Find where the given text appears and provide that cell's center as (x, y) coordinate. 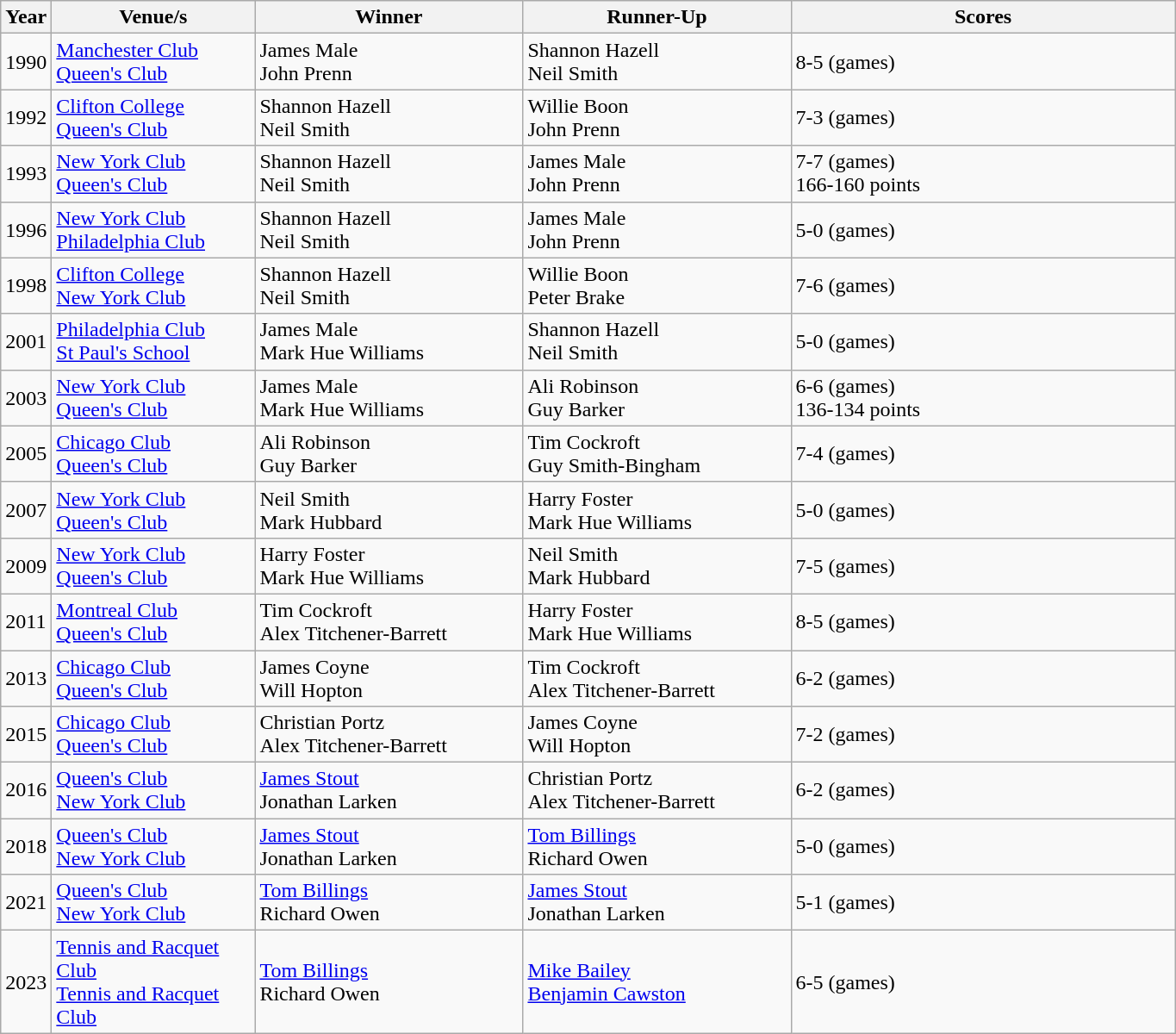
Venue/s (153, 17)
New York ClubPhiladelphia Club (153, 229)
7-5 (games) (983, 565)
7-4 (games) (983, 453)
Montreal ClubQueen's Club (153, 622)
Runner-Up (656, 17)
1990 (26, 62)
Winner (389, 17)
2023 (26, 982)
2003 (26, 398)
2005 (26, 453)
1998 (26, 286)
2009 (26, 565)
Clifton CollegeQueen's Club (153, 117)
7-7 (games) 166-160 points (983, 174)
Philadelphia ClubSt Paul's School (153, 341)
Clifton CollegeNew York Club (153, 286)
2013 (26, 677)
2016 (26, 791)
7-6 (games) (983, 286)
Scores (983, 17)
Year (26, 17)
6-6 (games) 136-134 points (983, 398)
Tim Cockroft Guy Smith-Bingham (656, 453)
6-5 (games) (983, 982)
Manchester ClubQueen's Club (153, 62)
7-3 (games) (983, 117)
2011 (26, 622)
7-2 (games) (983, 734)
2018 (26, 846)
Tennis and Racquet Club Tennis and Racquet Club (153, 982)
2015 (26, 734)
1993 (26, 174)
2001 (26, 341)
Willie Boon John Prenn (656, 117)
1996 (26, 229)
Mike Bailey Benjamin Cawston (656, 982)
Willie Boon Peter Brake (656, 286)
2021 (26, 903)
2007 (26, 510)
1992 (26, 117)
5-1 (games) (983, 903)
